Determine the [X, Y] coordinate at the center of the cell enclosing the given text.  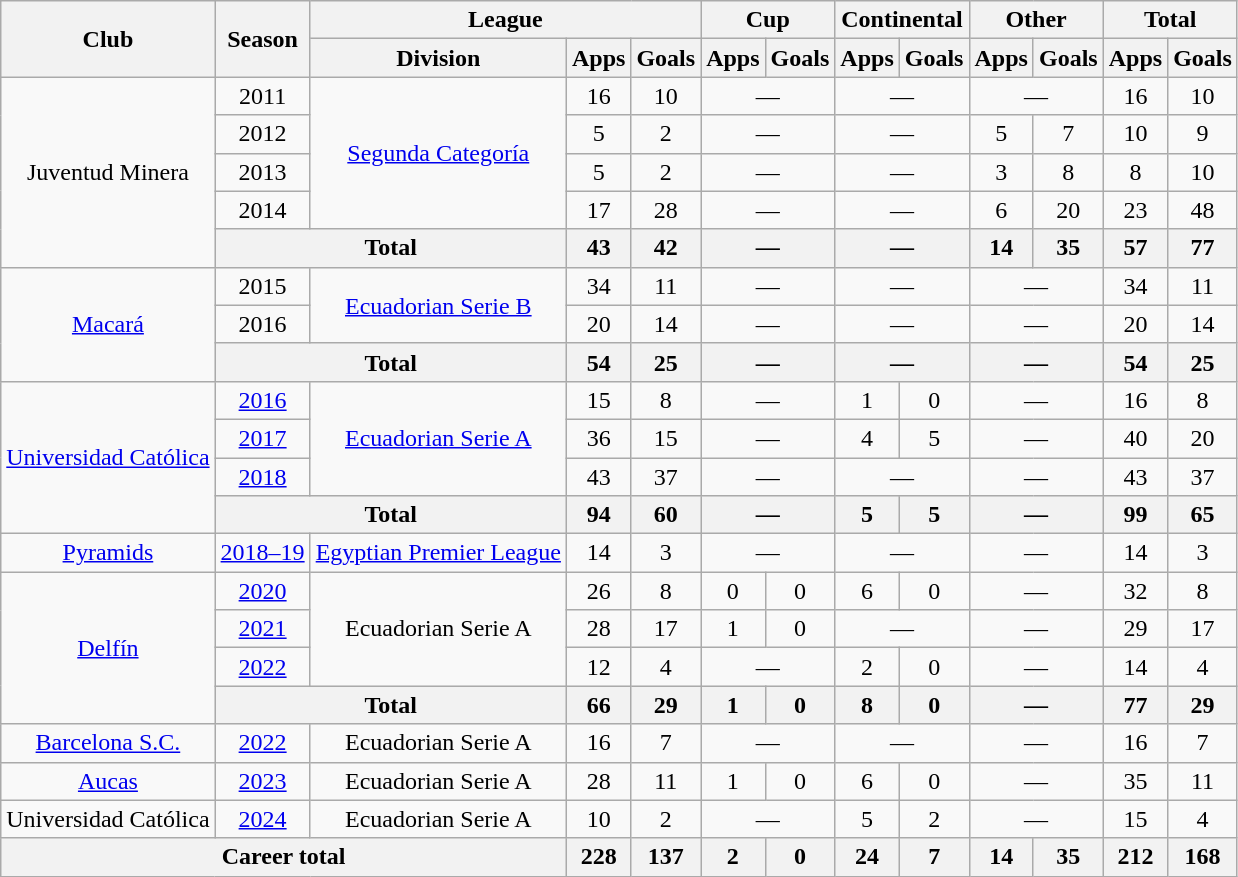
228 [598, 857]
Ecuadorian Serie B [438, 305]
26 [598, 591]
Division [438, 58]
40 [1135, 438]
Career total [284, 857]
Season [262, 39]
137 [666, 857]
9 [1203, 134]
2021 [262, 629]
2024 [262, 819]
Pyramids [108, 553]
32 [1135, 591]
Macará [108, 324]
Continental [902, 20]
2020 [262, 591]
Aucas [108, 781]
36 [598, 438]
Barcelona S.C. [108, 743]
2017 [262, 438]
Segunda Categoría [438, 153]
Delfín [108, 648]
Juventud Minera [108, 172]
Egyptian Premier League [438, 553]
2011 [262, 96]
League [505, 20]
2015 [262, 286]
23 [1135, 210]
66 [598, 705]
2014 [262, 210]
168 [1203, 857]
94 [598, 515]
57 [1135, 248]
99 [1135, 515]
2023 [262, 781]
Cup [768, 20]
65 [1203, 515]
Other [1036, 20]
48 [1203, 210]
12 [598, 667]
24 [867, 857]
42 [666, 248]
212 [1135, 857]
Club [108, 39]
2013 [262, 172]
60 [666, 515]
2018 [262, 477]
2018–19 [262, 553]
2012 [262, 134]
